Extract the (X, Y) coordinate from the center of the cell holding the provided text.  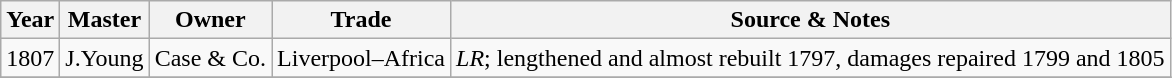
Owner (210, 20)
Case & Co. (210, 58)
Source & Notes (811, 20)
J.Young (104, 58)
Trade (362, 20)
Year (30, 20)
Master (104, 20)
1807 (30, 58)
LR; lengthened and almost rebuilt 1797, damages repaired 1799 and 1805 (811, 58)
Liverpool–Africa (362, 58)
